Determine the (X, Y) coordinate at the center of the cell enclosing the given text.  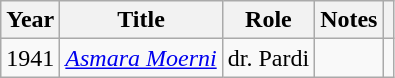
Asmara Moerni (141, 58)
Notes (349, 20)
Role (268, 20)
dr. Pardi (268, 58)
Year (30, 20)
1941 (30, 58)
Title (141, 20)
